Detect which cell encompasses the target text, then output its [x, y] center coordinate. 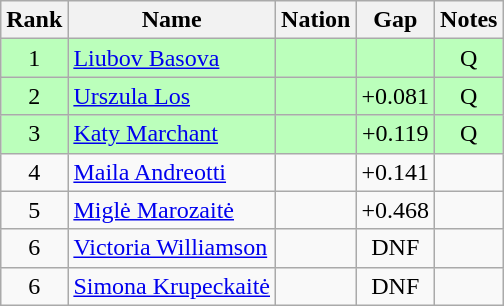
Simona Krupeckaitė [172, 286]
5 [34, 210]
+0.081 [396, 96]
Notes [469, 20]
2 [34, 96]
Nation [316, 20]
+0.141 [396, 172]
Katy Marchant [172, 134]
Victoria Williamson [172, 248]
1 [34, 58]
+0.119 [396, 134]
Maila Andreotti [172, 172]
+0.468 [396, 210]
Name [172, 20]
Miglė Marozaitė [172, 210]
4 [34, 172]
Liubov Basova [172, 58]
Gap [396, 20]
Urszula Los [172, 96]
3 [34, 134]
Rank [34, 20]
